Return [X, Y] of the center of cell containing provided text 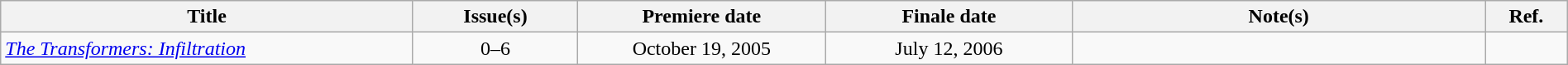
Title [207, 17]
October 19, 2005 [701, 48]
Premiere date [701, 17]
0–6 [495, 48]
July 12, 2006 [949, 48]
Finale date [949, 17]
Note(s) [1279, 17]
Issue(s) [495, 17]
Ref. [1527, 17]
The Transformers: Infiltration [207, 48]
